Capture the cell that displays the provided text and extract its (X, Y) central coordinate. 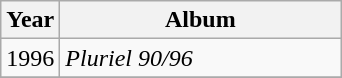
Album (200, 20)
Year (30, 20)
Pluriel 90/96 (200, 58)
1996 (30, 58)
